Output the (x, y) coordinate of the center of the cell containing the given text.  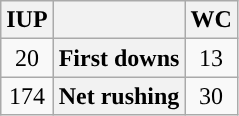
WC (211, 20)
13 (211, 58)
20 (27, 58)
30 (211, 96)
Net rushing (119, 96)
IUP (27, 20)
174 (27, 96)
First downs (119, 58)
